Locate the cell with the specified text and output its (x, y) center coordinate. 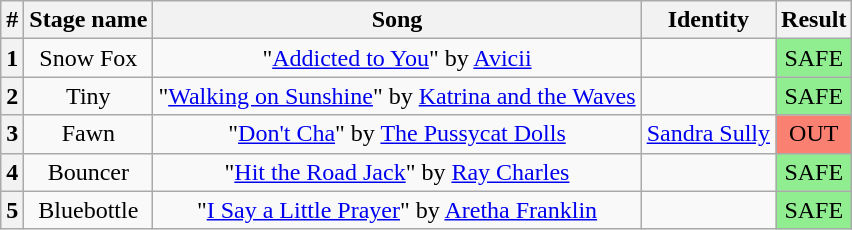
Stage name (88, 20)
"Walking on Sunshine" by Katrina and the Waves (397, 96)
Snow Fox (88, 58)
# (12, 20)
Sandra Sully (708, 134)
"Addicted to You" by Avicii (397, 58)
2 (12, 96)
OUT (814, 134)
Song (397, 20)
Identity (708, 20)
"I Say a Little Prayer" by Aretha Franklin (397, 210)
Tiny (88, 96)
4 (12, 172)
5 (12, 210)
3 (12, 134)
1 (12, 58)
"Don't Cha" by The Pussycat Dolls (397, 134)
"Hit the Road Jack" by Ray Charles (397, 172)
Fawn (88, 134)
Bouncer (88, 172)
Result (814, 20)
Bluebottle (88, 210)
